Determine the [x, y] coordinate at the center of the cell enclosing the given text.  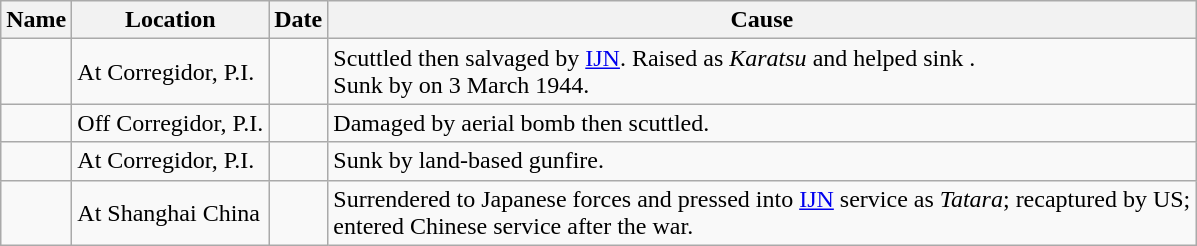
Cause [762, 20]
Surrendered to Japanese forces and pressed into IJN service as Tatara; recaptured by US; entered Chinese service after the war. [762, 212]
Location [170, 20]
At Shanghai China [170, 212]
Damaged by aerial bomb then scuttled. [762, 123]
Sunk by land-based gunfire. [762, 161]
Scuttled then salvaged by IJN. Raised as Karatsu and helped sink . Sunk by on 3 March 1944. [762, 72]
Date [298, 20]
Name [36, 20]
Off Corregidor, P.I. [170, 123]
